Output the (x, y) coordinate of the center of the cell containing the given text.  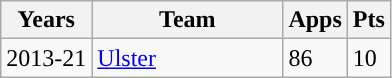
10 (368, 58)
2013-21 (46, 58)
Apps (315, 20)
Ulster (188, 58)
Years (46, 20)
86 (315, 58)
Pts (368, 20)
Team (188, 20)
